From the cell containing the given text, extract its center point as [X, Y] coordinate. 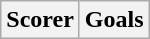
Goals [114, 20]
Scorer [40, 20]
